Detect which cell encompasses the target text, then output its [X, Y] center coordinate. 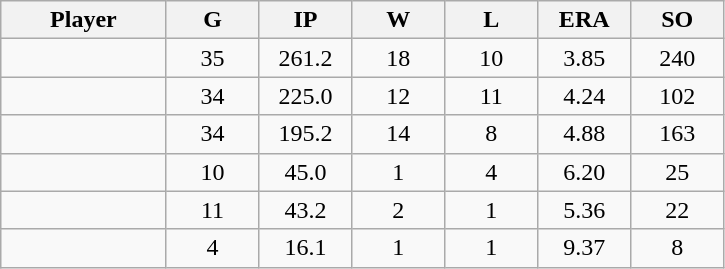
163 [678, 134]
261.2 [306, 58]
4.88 [584, 134]
225.0 [306, 96]
25 [678, 172]
240 [678, 58]
9.37 [584, 248]
35 [212, 58]
18 [398, 58]
IP [306, 20]
2 [398, 210]
W [398, 20]
4.24 [584, 96]
3.85 [584, 58]
16.1 [306, 248]
102 [678, 96]
L [492, 20]
ERA [584, 20]
6.20 [584, 172]
14 [398, 134]
5.36 [584, 210]
43.2 [306, 210]
195.2 [306, 134]
SO [678, 20]
G [212, 20]
22 [678, 210]
Player [84, 20]
45.0 [306, 172]
12 [398, 96]
